Locate the cell with the specified text and output its (X, Y) center coordinate. 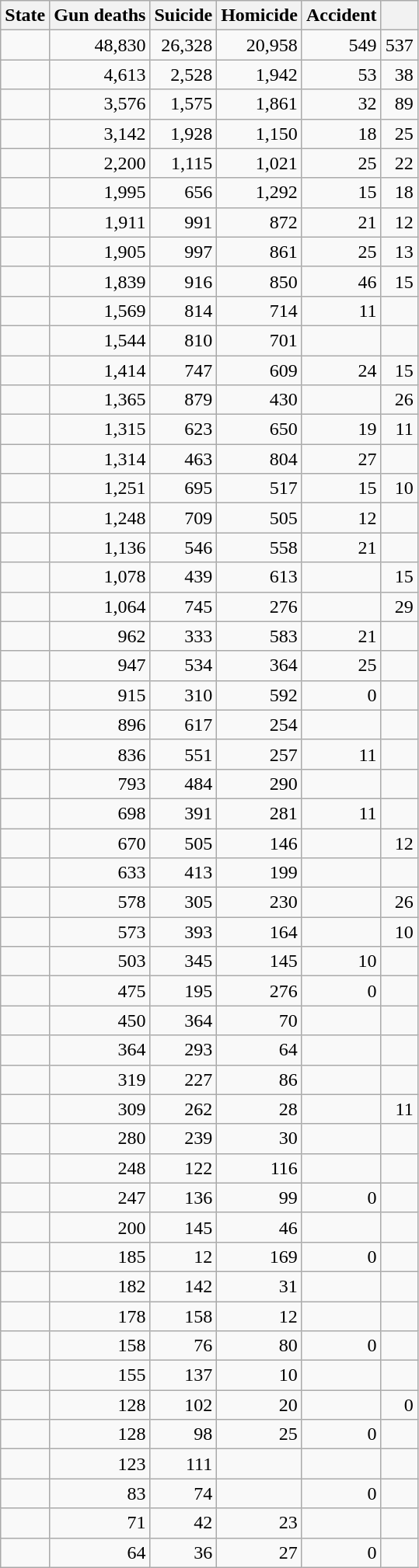
32 (341, 104)
2,528 (183, 75)
804 (260, 459)
257 (260, 754)
53 (341, 75)
122 (183, 1168)
810 (183, 340)
709 (183, 518)
293 (183, 1050)
76 (183, 1346)
872 (260, 222)
239 (183, 1139)
656 (183, 193)
247 (100, 1198)
1,839 (100, 281)
19 (341, 429)
915 (100, 695)
99 (260, 1198)
551 (183, 754)
169 (260, 1257)
2,200 (100, 163)
83 (100, 1493)
896 (100, 725)
1,021 (260, 163)
916 (183, 281)
1,928 (183, 134)
345 (183, 961)
333 (183, 636)
185 (100, 1257)
Suicide (183, 16)
484 (183, 784)
1,292 (260, 193)
281 (260, 813)
86 (260, 1080)
549 (341, 45)
546 (183, 548)
836 (100, 754)
430 (260, 400)
583 (260, 636)
26,328 (183, 45)
98 (183, 1434)
20,958 (260, 45)
319 (100, 1080)
714 (260, 311)
578 (100, 902)
1,995 (100, 193)
178 (100, 1316)
391 (183, 813)
136 (183, 1198)
116 (260, 1168)
20 (260, 1405)
74 (183, 1493)
146 (260, 843)
517 (260, 488)
1,251 (100, 488)
71 (100, 1523)
182 (100, 1286)
1,942 (260, 75)
698 (100, 813)
1,569 (100, 311)
450 (100, 1020)
70 (260, 1020)
670 (100, 843)
195 (183, 991)
42 (183, 1523)
463 (183, 459)
1,365 (100, 400)
534 (183, 666)
30 (260, 1139)
623 (183, 429)
1,248 (100, 518)
393 (183, 932)
633 (100, 873)
1,136 (100, 548)
254 (260, 725)
650 (260, 429)
609 (260, 370)
38 (400, 75)
439 (183, 577)
701 (260, 340)
80 (260, 1346)
155 (100, 1375)
309 (100, 1109)
695 (183, 488)
613 (260, 577)
305 (183, 902)
280 (100, 1139)
947 (100, 666)
475 (100, 991)
558 (260, 548)
227 (183, 1080)
199 (260, 873)
537 (400, 45)
793 (100, 784)
747 (183, 370)
48,830 (100, 45)
36 (183, 1552)
1,314 (100, 459)
23 (260, 1523)
310 (183, 695)
850 (260, 281)
3,142 (100, 134)
1,115 (183, 163)
997 (183, 252)
413 (183, 873)
123 (100, 1464)
745 (183, 607)
200 (100, 1227)
4,613 (100, 75)
230 (260, 902)
28 (260, 1109)
3,576 (100, 104)
102 (183, 1405)
89 (400, 104)
861 (260, 252)
248 (100, 1168)
1,905 (100, 252)
22 (400, 163)
1,064 (100, 607)
1,911 (100, 222)
111 (183, 1464)
Accident (341, 16)
1,575 (183, 104)
592 (260, 695)
879 (183, 400)
1,861 (260, 104)
1,078 (100, 577)
573 (100, 932)
262 (183, 1109)
164 (260, 932)
142 (183, 1286)
991 (183, 222)
814 (183, 311)
503 (100, 961)
29 (400, 607)
1,150 (260, 134)
137 (183, 1375)
290 (260, 784)
13 (400, 252)
1,315 (100, 429)
Homicide (260, 16)
1,544 (100, 340)
1,414 (100, 370)
617 (183, 725)
Gun deaths (100, 16)
State (25, 16)
24 (341, 370)
31 (260, 1286)
962 (100, 636)
